Search for the cell housing the specified text and yield its (x, y) center coordinate. 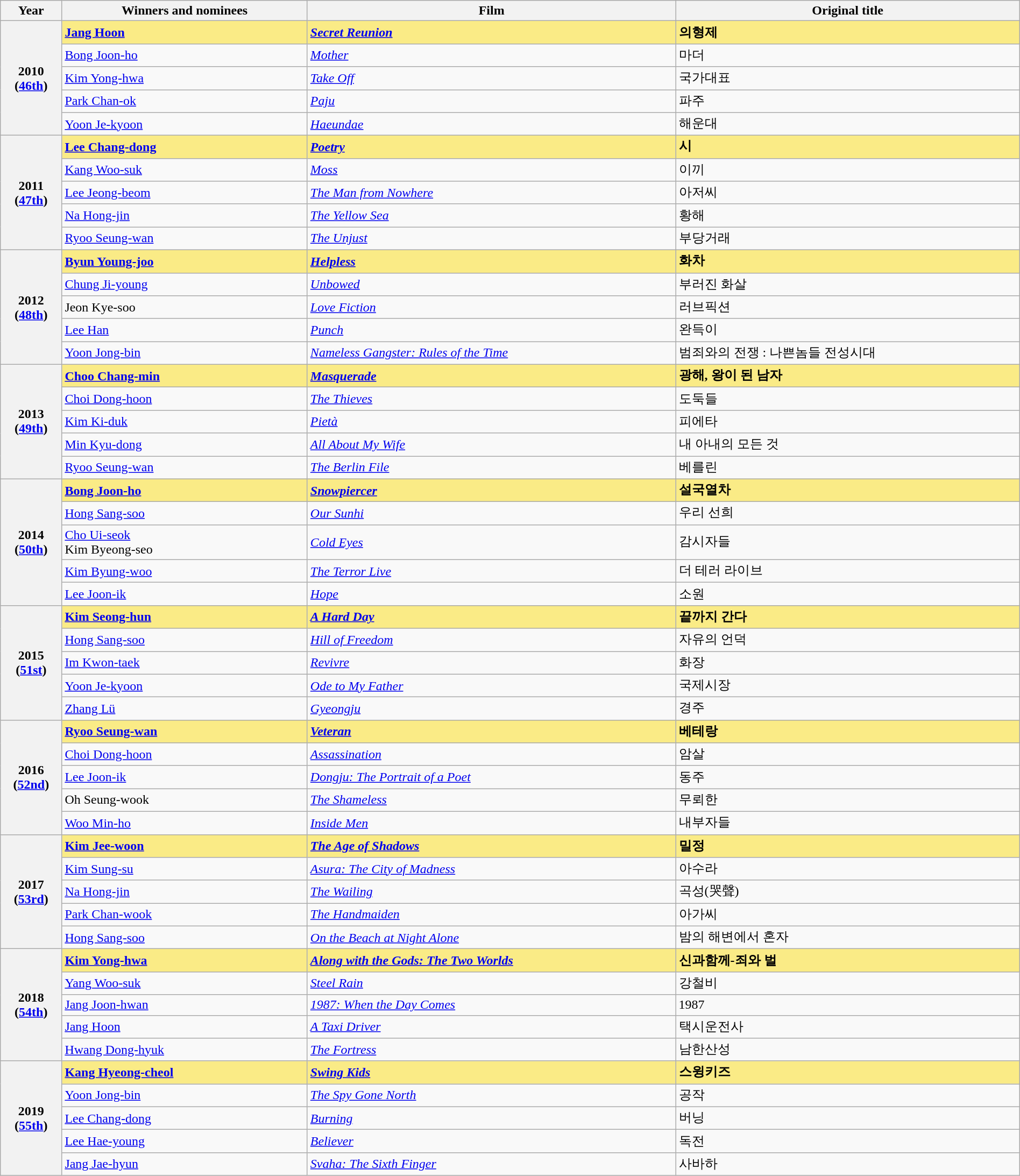
Snowpiercer (492, 491)
베를린 (848, 468)
Assassination (492, 754)
강철비 (848, 983)
Swing Kids (492, 1073)
Choo Chang-min (185, 376)
더 테러 라이브 (848, 571)
Moss (492, 170)
황해 (848, 215)
On the Beach at Night Alone (492, 937)
Min Kyu-dong (185, 444)
Poetry (492, 147)
1987 (848, 1005)
Punch (492, 330)
Yang Woo-suk (185, 983)
버닝 (848, 1118)
동주 (848, 777)
사바하 (848, 1164)
신과함께-죄와 벌 (848, 961)
부당거래 (848, 239)
Pietà (492, 422)
Gyeongju (492, 709)
The Wailing (492, 892)
화차 (848, 261)
2017(53rd) (31, 892)
2011(47th) (31, 193)
Love Fiction (492, 308)
국가대표 (848, 79)
소원 (848, 594)
Park Chan-wook (185, 915)
Ode to My Father (492, 685)
The Terror Live (492, 571)
2016(52nd) (31, 777)
The Shameless (492, 800)
The Thieves (492, 399)
곡성(哭聲) (848, 892)
Steel Rain (492, 983)
The Handmaiden (492, 915)
아저씨 (848, 193)
Unbowed (492, 284)
Chung Ji-young (185, 284)
Dongju: The Portrait of a Poet (492, 777)
공작 (848, 1095)
국제시장 (848, 685)
끝까지 간다 (848, 617)
Lee Jeong-beom (185, 193)
Asura: The City of Madness (492, 869)
광해, 왕이 된 남자 (848, 376)
Kim Sung-su (185, 869)
Haeundae (492, 124)
의형제 (848, 32)
Secret Reunion (492, 32)
피에타 (848, 422)
아가씨 (848, 915)
Lee Hae-young (185, 1142)
Kim Ki-duk (185, 422)
Along with the Gods: The Two Worlds (492, 961)
A Taxi Driver (492, 1026)
The Berlin File (492, 468)
Woo Min-ho (185, 823)
Year (31, 11)
Original title (848, 11)
1987: When the Day Comes (492, 1005)
Cold Eyes (492, 542)
The Fortress (492, 1050)
아수라 (848, 869)
A Hard Day (492, 617)
Paju (492, 101)
Byun Young-joo (185, 261)
Revivre (492, 663)
Jang Joon-hwan (185, 1005)
러브픽션 (848, 308)
Kang Woo-suk (185, 170)
마더 (848, 55)
Svaha: The Sixth Finger (492, 1164)
2018(54th) (31, 1005)
Hope (492, 594)
Hill of Freedom (492, 640)
Inside Men (492, 823)
Our Sunhi (492, 513)
완득이 (848, 330)
Nameless Gangster: Rules of the Time (492, 353)
Kang Hyeong-cheol (185, 1073)
범죄와의 전쟁 : 나쁜놈들 전성시대 (848, 353)
밀정 (848, 846)
Winners and nominees (185, 11)
남한산성 (848, 1050)
Jang Jae-hyun (185, 1164)
Helpless (492, 261)
택시운전사 (848, 1026)
Cho Ui-seokKim Byeong-seo (185, 542)
독전 (848, 1142)
The Age of Shadows (492, 846)
Park Chan-ok (185, 101)
Hwang Dong-hyuk (185, 1050)
2012(48th) (31, 307)
Film (492, 11)
Believer (492, 1142)
2019(55th) (31, 1118)
Mother (492, 55)
Jeon Kye-soo (185, 308)
밤의 해변에서 혼자 (848, 937)
2013(49th) (31, 422)
시 (848, 147)
The Spy Gone North (492, 1095)
도둑들 (848, 399)
해운대 (848, 124)
이끼 (848, 170)
The Unjust (492, 239)
경주 (848, 709)
감시자들 (848, 542)
Zhang Lü (185, 709)
베테랑 (848, 732)
자유의 언덕 (848, 640)
Oh Seung-wook (185, 800)
The Man from Nowhere (492, 193)
Veteran (492, 732)
Masquerade (492, 376)
파주 (848, 101)
무뢰한 (848, 800)
All About My Wife (492, 444)
스윙키즈 (848, 1073)
Take Off (492, 79)
화장 (848, 663)
Kim Byung-woo (185, 571)
내부자들 (848, 823)
Lee Han (185, 330)
우리 선희 (848, 513)
부러진 화살 (848, 284)
The Yellow Sea (492, 215)
Kim Seong-hun (185, 617)
Im Kwon-taek (185, 663)
Kim Jee-woon (185, 846)
암살 (848, 754)
내 아내의 모든 것 (848, 444)
2010(46th) (31, 79)
Burning (492, 1118)
2014(50th) (31, 542)
2015(51st) (31, 663)
설국열차 (848, 491)
